Output the (x, y) coordinate of the center of the cell containing the given text.  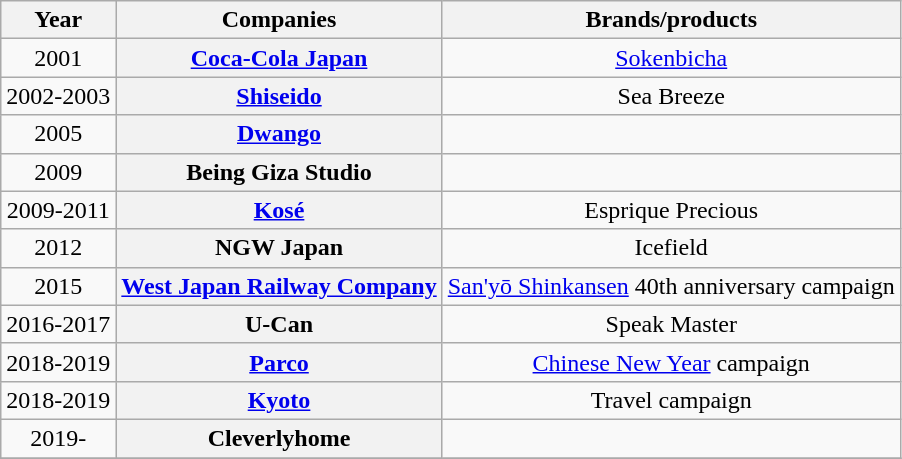
2012 (58, 248)
Coca-Cola Japan (279, 58)
2009-2011 (58, 210)
Speak Master (671, 324)
2015 (58, 286)
2016-2017 (58, 324)
Brands/products (671, 20)
Icefield (671, 248)
Esprique Precious (671, 210)
Dwango (279, 134)
Companies (279, 20)
Being Giza Studio (279, 172)
NGW Japan (279, 248)
Travel campaign (671, 400)
Sea Breeze (671, 96)
2001 (58, 58)
2002-2003 (58, 96)
Cleverlyhome (279, 438)
2009 (58, 172)
Kyoto (279, 400)
U-Can (279, 324)
Sokenbicha (671, 58)
San'yō Shinkansen 40th anniversary campaign (671, 286)
2019- (58, 438)
Shiseido (279, 96)
West Japan Railway Company (279, 286)
Kosé (279, 210)
2005 (58, 134)
Chinese New Year campaign (671, 362)
Year (58, 20)
Parco (279, 362)
